Locate the cell with the specified text and output its (x, y) center coordinate. 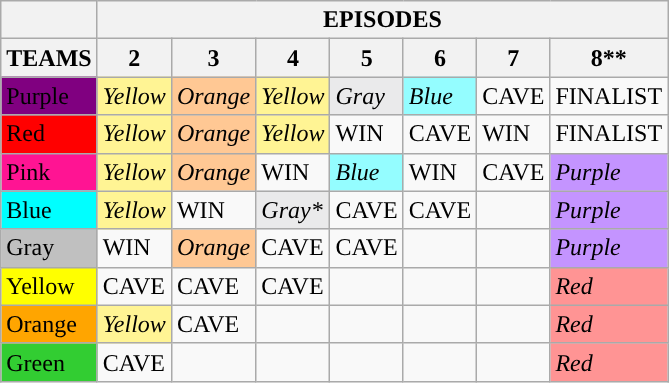
8** (609, 58)
3 (213, 58)
2 (134, 58)
TEAMS (49, 58)
Gray* (293, 210)
6 (440, 58)
5 (366, 58)
7 (514, 58)
EPISODES (382, 20)
Green (49, 362)
Pink (49, 172)
4 (293, 58)
